Scan for the cell matching the given text and deliver its (X, Y) coordinate at center. 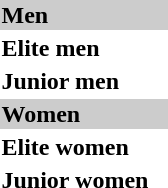
Elite women (75, 147)
Women (84, 114)
Junior men (75, 81)
Elite men (75, 48)
Men (84, 15)
